Identify which cell holds the provided text, then report its (x, y) central coordinate. 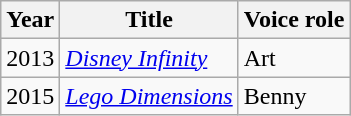
2015 (30, 96)
Title (149, 20)
2013 (30, 58)
Voice role (294, 20)
Benny (294, 96)
Disney Infinity (149, 58)
Art (294, 58)
Lego Dimensions (149, 96)
Year (30, 20)
